Find where the given text appears and provide that cell's center as (X, Y) coordinate. 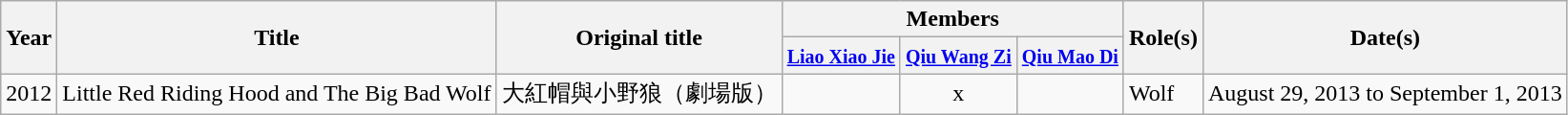
Liao Xiao Jie (841, 56)
Title (277, 37)
Date(s) (1385, 37)
2012 (29, 94)
Members (952, 19)
Wolf (1162, 94)
大紅帽與小野狼（劇場版） (639, 94)
Year (29, 37)
Role(s) (1162, 37)
August 29, 2013 to September 1, 2013 (1385, 94)
Original title (639, 37)
Qiu Mao Di (1070, 56)
x (958, 94)
Little Red Riding Hood and The Big Bad Wolf (277, 94)
Qiu Wang Zi (958, 56)
